Detect which cell encompasses the target text, then output its [X, Y] center coordinate. 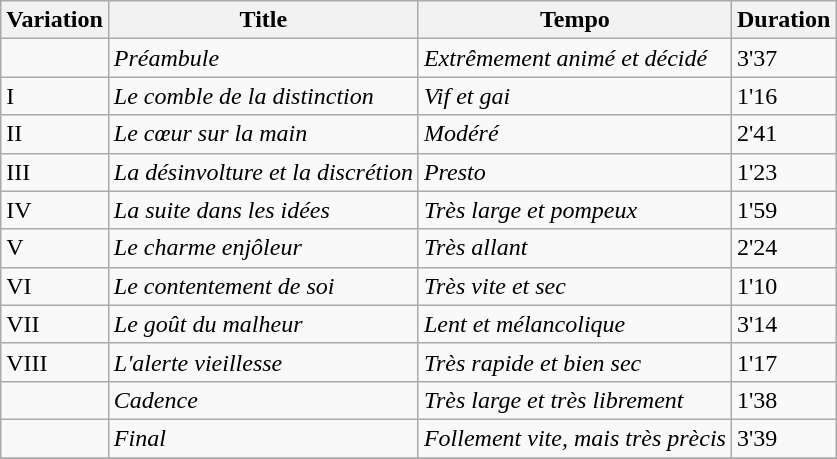
II [55, 134]
Le charme enjôleur [263, 248]
1'10 [783, 286]
Très rapide et bien sec [574, 362]
Très large et pompeux [574, 210]
1'23 [783, 172]
Lent et mélancolique [574, 324]
Cadence [263, 400]
La suite dans les idées [263, 210]
Vif et gai [574, 96]
V [55, 248]
1'38 [783, 400]
VIII [55, 362]
L'alerte vieillesse [263, 362]
Extrêmement animé et décidé [574, 58]
1'17 [783, 362]
Très large et très librement [574, 400]
2'41 [783, 134]
IV [55, 210]
Le comble de la distinction [263, 96]
3'14 [783, 324]
I [55, 96]
Title [263, 20]
3'37 [783, 58]
Tempo [574, 20]
2'24 [783, 248]
Variation [55, 20]
1'16 [783, 96]
Le cœur sur la main [263, 134]
Préambule [263, 58]
Très allant [574, 248]
III [55, 172]
Final [263, 438]
Presto [574, 172]
VII [55, 324]
3'39 [783, 438]
1'59 [783, 210]
Le contentement de soi [263, 286]
Follement vite, mais très prècis [574, 438]
Très vite et sec [574, 286]
VI [55, 286]
Duration [783, 20]
La désinvolture et la discrétion [263, 172]
Modéré [574, 134]
Le goût du malheur [263, 324]
